Return [x, y] of the center of cell containing provided text 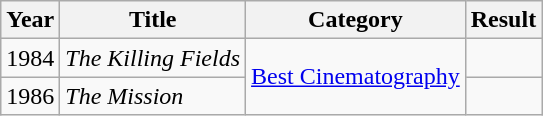
Best Cinematography [356, 77]
The Mission [153, 96]
Title [153, 20]
Year [30, 20]
1984 [30, 58]
1986 [30, 96]
Category [356, 20]
The Killing Fields [153, 58]
Result [503, 20]
